Search for the cell housing the specified text and yield its [X, Y] center coordinate. 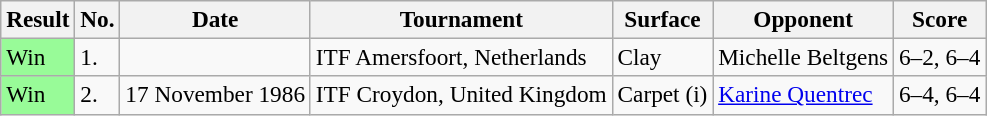
6–4, 6–4 [940, 95]
Score [940, 19]
Karine Quentrec [804, 95]
1. [98, 57]
2. [98, 95]
Date [215, 19]
Clay [662, 57]
ITF Amersfoort, Netherlands [461, 57]
ITF Croydon, United Kingdom [461, 95]
Michelle Beltgens [804, 57]
Surface [662, 19]
17 November 1986 [215, 95]
Opponent [804, 19]
6–2, 6–4 [940, 57]
Carpet (i) [662, 95]
No. [98, 19]
Tournament [461, 19]
Result [38, 19]
